Provide the [X, Y] coordinate of the cell's center where the given text is located.  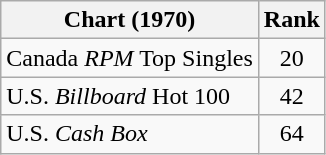
U.S. Cash Box [130, 134]
Rank [292, 20]
20 [292, 58]
U.S. Billboard Hot 100 [130, 96]
64 [292, 134]
Canada RPM Top Singles [130, 58]
42 [292, 96]
Chart (1970) [130, 20]
